For the text-containing cell, return its midpoint in (x, y) coordinate format. 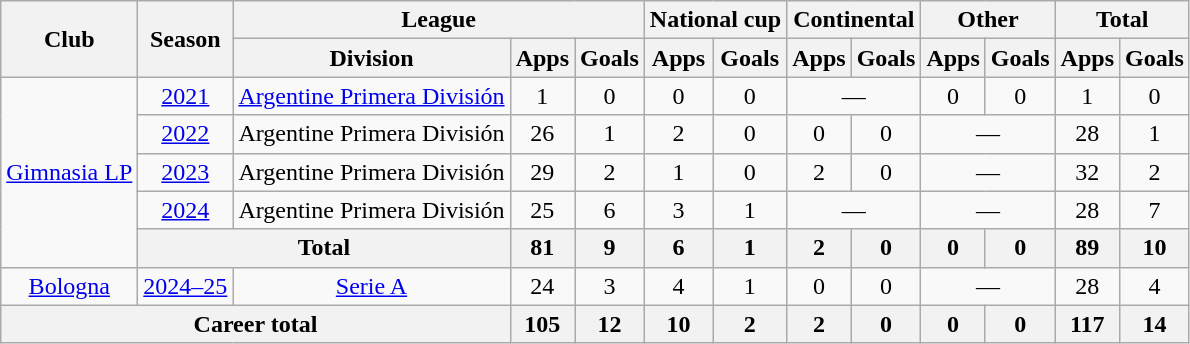
81 (542, 248)
Serie A (372, 286)
32 (1087, 172)
24 (542, 286)
Career total (256, 324)
117 (1087, 324)
National cup (715, 20)
2024–25 (186, 286)
7 (1155, 210)
Season (186, 39)
2022 (186, 134)
Continental (854, 20)
89 (1087, 248)
Bologna (70, 286)
14 (1155, 324)
12 (610, 324)
26 (542, 134)
Division (372, 58)
29 (542, 172)
Club (70, 39)
League (438, 20)
105 (542, 324)
2021 (186, 96)
2024 (186, 210)
2023 (186, 172)
Other (988, 20)
25 (542, 210)
9 (610, 248)
Gimnasia LP (70, 172)
